Locate the cell with the specified text and output its [X, Y] center coordinate. 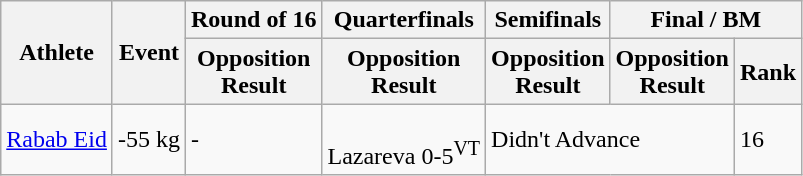
Quarterfinals [404, 20]
- [254, 140]
Semifinals [548, 20]
16 [768, 140]
Athlete [57, 52]
Rabab Eid [57, 140]
Lazareva 0-5VT [404, 140]
-55 kg [148, 140]
Rank [768, 72]
Didn't Advance [610, 140]
Final / BM [706, 20]
Round of 16 [254, 20]
Event [148, 52]
